From the cell containing the given text, extract its center point as [X, Y] coordinate. 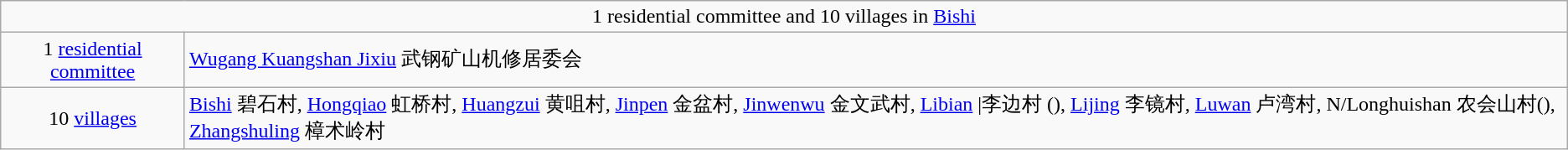
1 residential committee and 10 villages in Bishi [784, 17]
Bishi 碧石村, Hongqiao 虹桥村, Huangzui 黄咀村, Jinpen 金盆村, Jinwenwu 金文武村, Libian |李边村 (), Lijing 李镜村, Luwan 卢湾村, N/Longhuishan 农会山村(), Zhangshuling 樟术岭村 [876, 118]
1 residential committee [93, 60]
10 villages [93, 118]
Wugang Kuangshan Jixiu 武钢矿山机修居委会 [876, 60]
